Locate the cell with the specified text and output its (x, y) center coordinate. 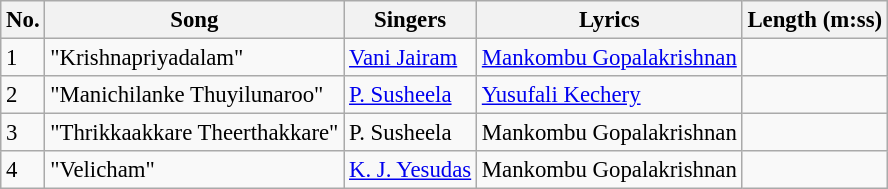
Vani Jairam (410, 58)
"Krishnapriyadalam" (194, 58)
Singers (410, 20)
"Manichilanke Thuyilunaroo" (194, 95)
Length (m:ss) (814, 20)
1 (23, 58)
No. (23, 20)
Song (194, 20)
Lyrics (610, 20)
Yusufali Kechery (610, 95)
K. J. Yesudas (410, 170)
"Thrikkaakkare Theerthakkare" (194, 133)
"Velicham" (194, 170)
3 (23, 133)
2 (23, 95)
4 (23, 170)
